Capture the cell that displays the provided text and extract its [x, y] central coordinate. 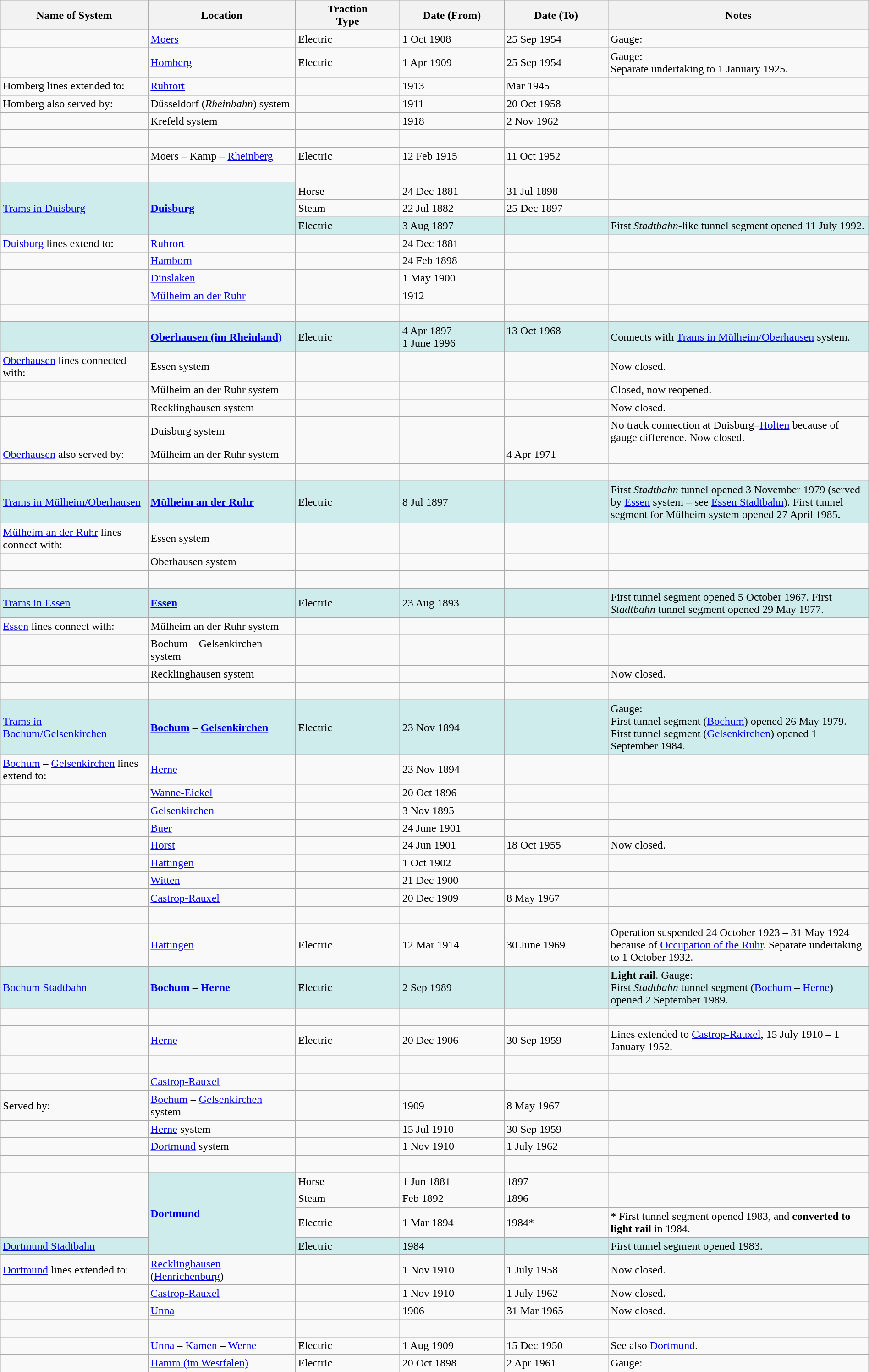
Duisburg [222, 208]
Served by: [74, 1106]
1913 [452, 86]
12 Feb 1915 [452, 156]
Trams in Duisburg [74, 208]
1897 [556, 1181]
Trams in Essen [74, 602]
2 Apr 1961 [556, 1363]
Moers – Kamp – Rheinberg [222, 156]
Gelsenkirchen [222, 810]
Mar 1945 [556, 86]
Trams in Mülheim/Oberhausen [74, 502]
2 Nov 1962 [556, 121]
1909 [452, 1106]
24 June 1901 [452, 828]
Dortmund Stadtbahn [74, 1246]
Lines extended to Castrop-Rauxel, 15 July 1910 – 1 January 1952. [738, 1041]
Moers [222, 39]
1912 [452, 296]
Düsseldorf (Rheinbahn) system [222, 104]
1 Mar 1894 [452, 1222]
First tunnel segment opened 1983. [738, 1246]
Bochum Stadtbahn [74, 987]
Mülheim an der Ruhr lines connect with: [74, 538]
21 Dec 1900 [452, 880]
1984 [452, 1246]
Homberg [222, 62]
13 Oct 1968 [556, 336]
Essen [222, 602]
Duisburg system [222, 431]
4 Apr 1897 1 June 1996 [452, 336]
Bochum – Gelsenkirchen lines extend to: [74, 769]
3 Nov 1895 [452, 810]
Oberhausen lines connected with: [74, 367]
Recklinghausen (Henrichenburg) [222, 1270]
11 Oct 1952 [556, 156]
Oberhausen (im Rheinland) [222, 336]
1 Aug 1909 [452, 1346]
Homberg also served by: [74, 104]
Hamm (im Westfalen) [222, 1363]
1 Apr 1909 [452, 62]
Dortmund system [222, 1146]
31 Jul 1898 [556, 191]
Unna [222, 1311]
2 Sep 1989 [452, 987]
Connects with Trams in Mülheim/Oberhausen system. [738, 336]
1 Oct 1908 [452, 39]
Dortmund [222, 1214]
No track connection at Duisburg–Holten because of gauge difference. Now closed. [738, 431]
20 Oct 1896 [452, 793]
Dinslaken [222, 278]
Dortmund lines extended to: [74, 1270]
24 Feb 1898 [452, 261]
Gauge: Separate undertaking to 1 January 1925. [738, 62]
Duisburg lines extend to: [74, 243]
Gauge: First tunnel segment (Bochum) opened 26 May 1979. First tunnel segment (Gelsenkirchen) opened 1 September 1984. [738, 727]
15 Dec 1950 [556, 1346]
1984* [556, 1222]
23 Aug 1893 [452, 602]
1 Jun 1881 [452, 1181]
See also Dortmund. [738, 1346]
Buer [222, 828]
Horst [222, 845]
Light rail. Gauge: First Stadtbahn tunnel segment (Bochum – Herne) opened 2 September 1989. [738, 987]
Witten [222, 880]
Date (To) [556, 16]
24 Jun 1901 [452, 845]
25 Dec 1897 [556, 208]
1896 [556, 1199]
Date (From) [452, 16]
Bochum – Herne [222, 987]
1 May 1900 [452, 278]
Oberhausen system [222, 562]
Bochum – Gelsenkirchen [222, 727]
20 Oct 1898 [452, 1363]
Feb 1892 [452, 1199]
* First tunnel segment opened 1983, and converted to light rail in 1984. [738, 1222]
1 Oct 1902 [452, 863]
Location [222, 16]
1911 [452, 104]
22 Jul 1882 [452, 208]
Homberg lines extended to: [74, 86]
Herne system [222, 1129]
Name of System [74, 16]
First tunnel segment opened 5 October 1967. First Stadtbahn tunnel segment opened 29 May 1977. [738, 602]
4 Apr 1971 [556, 455]
Notes [738, 16]
First Stadtbahn-like tunnel segment opened 11 July 1992. [738, 226]
Closed, now reopened. [738, 390]
Unna – Kamen – Werne [222, 1346]
Operation suspended 24 October 1923 – 31 May 1924 because of Occupation of the Ruhr. Separate undertaking to 1 October 1932. [738, 945]
12 Mar 1914 [452, 945]
15 Jul 1910 [452, 1129]
Trams in Bochum/Gelsenkirchen [74, 727]
30 June 1969 [556, 945]
1906 [452, 1311]
1 July 1958 [556, 1270]
20 Dec 1906 [452, 1041]
1918 [452, 121]
31 Mar 1965 [556, 1311]
Hamborn [222, 261]
Krefeld system [222, 121]
20 Oct 1958 [556, 104]
Oberhausen also served by: [74, 455]
TractionType [347, 16]
Wanne-Eickel [222, 793]
3 Aug 1897 [452, 226]
20 Dec 1909 [452, 898]
Essen lines connect with: [74, 627]
8 Jul 1897 [452, 502]
18 Oct 1955 [556, 845]
